Find where the given text appears and provide that cell's center as [x, y] coordinate. 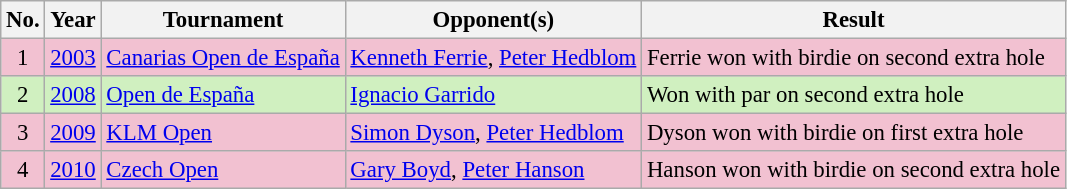
3 [23, 133]
Opponent(s) [494, 20]
2 [23, 95]
Dyson won with birdie on first extra hole [854, 133]
Simon Dyson, Peter Hedblom [494, 133]
2008 [73, 95]
2010 [73, 170]
2009 [73, 133]
4 [23, 170]
1 [23, 58]
Tournament [223, 20]
No. [23, 20]
Canarias Open de España [223, 58]
Won with par on second extra hole [854, 95]
Open de España [223, 95]
Kenneth Ferrie, Peter Hedblom [494, 58]
KLM Open [223, 133]
Czech Open [223, 170]
Hanson won with birdie on second extra hole [854, 170]
Year [73, 20]
Ferrie won with birdie on second extra hole [854, 58]
Result [854, 20]
2003 [73, 58]
Ignacio Garrido [494, 95]
Gary Boyd, Peter Hanson [494, 170]
